Detect which cell encompasses the target text, then output its [x, y] center coordinate. 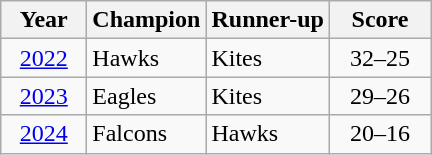
2024 [44, 134]
Falcons [146, 134]
Runner-up [268, 20]
29–26 [380, 96]
20–16 [380, 134]
Champion [146, 20]
2023 [44, 96]
Score [380, 20]
32–25 [380, 58]
Year [44, 20]
Eagles [146, 96]
2022 [44, 58]
